Capture the cell that displays the provided text and extract its [x, y] central coordinate. 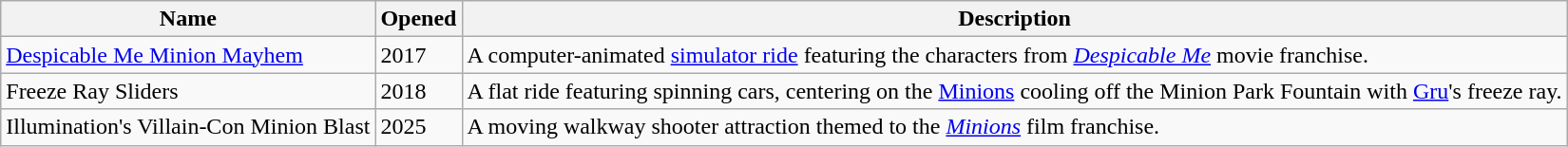
Freeze Ray Sliders [188, 91]
2025 [418, 127]
Description [1015, 19]
Opened [418, 19]
A computer-animated simulator ride featuring the characters from Despicable Me movie franchise. [1015, 55]
A moving walkway shooter attraction themed to the Minions film franchise. [1015, 127]
Name [188, 19]
Illumination's Villain-Con Minion Blast [188, 127]
2017 [418, 55]
Despicable Me Minion Mayhem [188, 55]
A flat ride featuring spinning cars, centering on the Minions cooling off the Minion Park Fountain with Gru's freeze ray. [1015, 91]
2018 [418, 91]
